Return the [X, Y] coordinate for the center point of the cell that contains the specified text.  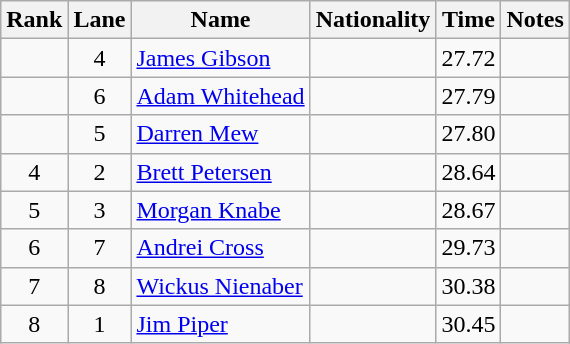
Morgan Knabe [220, 210]
James Gibson [220, 58]
Andrei Cross [220, 248]
2 [100, 172]
3 [100, 210]
Lane [100, 20]
29.73 [468, 248]
30.45 [468, 324]
27.72 [468, 58]
1 [100, 324]
Jim Piper [220, 324]
Brett Petersen [220, 172]
Adam Whitehead [220, 96]
Nationality [373, 20]
Rank [34, 20]
Name [220, 20]
Darren Mew [220, 134]
27.79 [468, 96]
Wickus Nienaber [220, 286]
27.80 [468, 134]
28.64 [468, 172]
Time [468, 20]
28.67 [468, 210]
30.38 [468, 286]
Notes [535, 20]
